Identify which cell holds the provided text, then report its [X, Y] central coordinate. 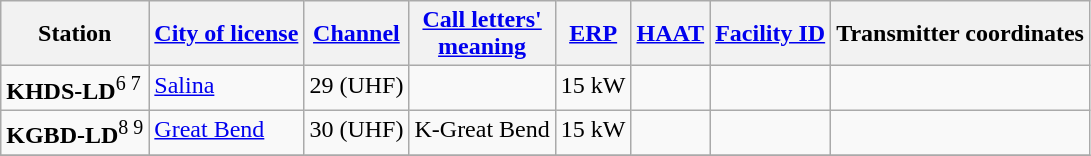
30 (UHF) [356, 132]
ERP [593, 34]
29 (UHF) [356, 88]
Transmitter coordinates [960, 34]
City of license [226, 34]
Call letters'meaning [482, 34]
HAAT [670, 34]
Salina [226, 88]
Great Bend [226, 132]
K-Great Bend [482, 132]
KGBD-LD8 9 [75, 132]
KHDS-LD6 7 [75, 88]
Facility ID [770, 34]
Channel [356, 34]
Station [75, 34]
